Pinpoint the cell where the given text exists, returning its (X, Y) midpoint coordinate. 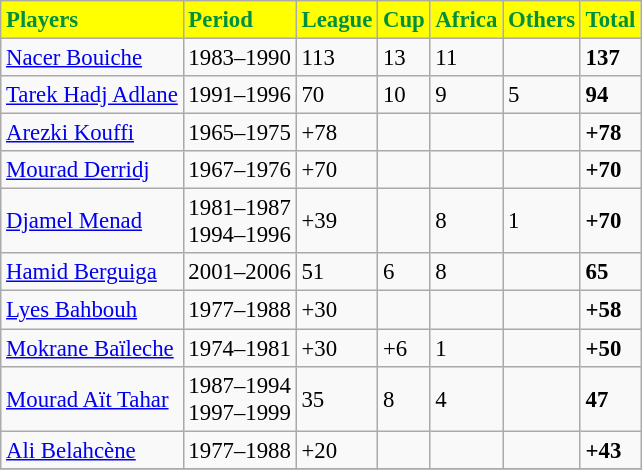
+6 (404, 348)
Cup (404, 20)
1987–19941997–1999 (240, 398)
1981–19871994–1996 (240, 222)
1974–1981 (240, 348)
11 (466, 58)
35 (336, 398)
+50 (610, 348)
Djamel Menad (92, 222)
Period (240, 20)
+43 (610, 450)
League (336, 20)
+39 (336, 222)
47 (610, 398)
6 (404, 273)
4 (466, 398)
13 (404, 58)
94 (610, 95)
Tarek Hadj Adlane (92, 95)
Nacer Bouiche (92, 58)
1965–1975 (240, 133)
9 (466, 95)
137 (610, 58)
+58 (610, 310)
Mourad Aït Tahar (92, 398)
Ali Belahcène (92, 450)
2001–2006 (240, 273)
70 (336, 95)
Players (92, 20)
Total (610, 20)
Others (542, 20)
Hamid Berguiga (92, 273)
1967–1976 (240, 170)
Mokrane Baïleche (92, 348)
10 (404, 95)
Lyes Bahbouh (92, 310)
51 (336, 273)
+20 (336, 450)
Arezki Kouffi (92, 133)
1983–1990 (240, 58)
65 (610, 273)
5 (542, 95)
1991–1996 (240, 95)
113 (336, 58)
Africa (466, 20)
Mourad Derridj (92, 170)
